From the cell containing the given text, extract its center point as [x, y] coordinate. 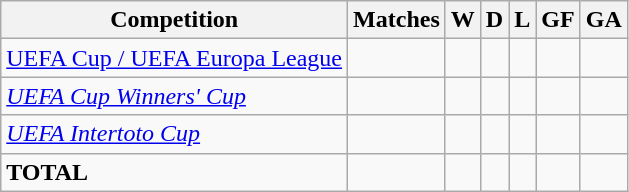
GF [558, 20]
L [522, 20]
UEFA Cup / UEFA Europa League [174, 58]
Competition [174, 20]
Matches [397, 20]
W [462, 20]
GA [604, 20]
UEFA Cup Winners' Cup [174, 96]
TOTAL [174, 172]
UEFA Intertoto Cup [174, 134]
D [494, 20]
